Return the [X, Y] coordinate for the center point of the cell that contains the specified text.  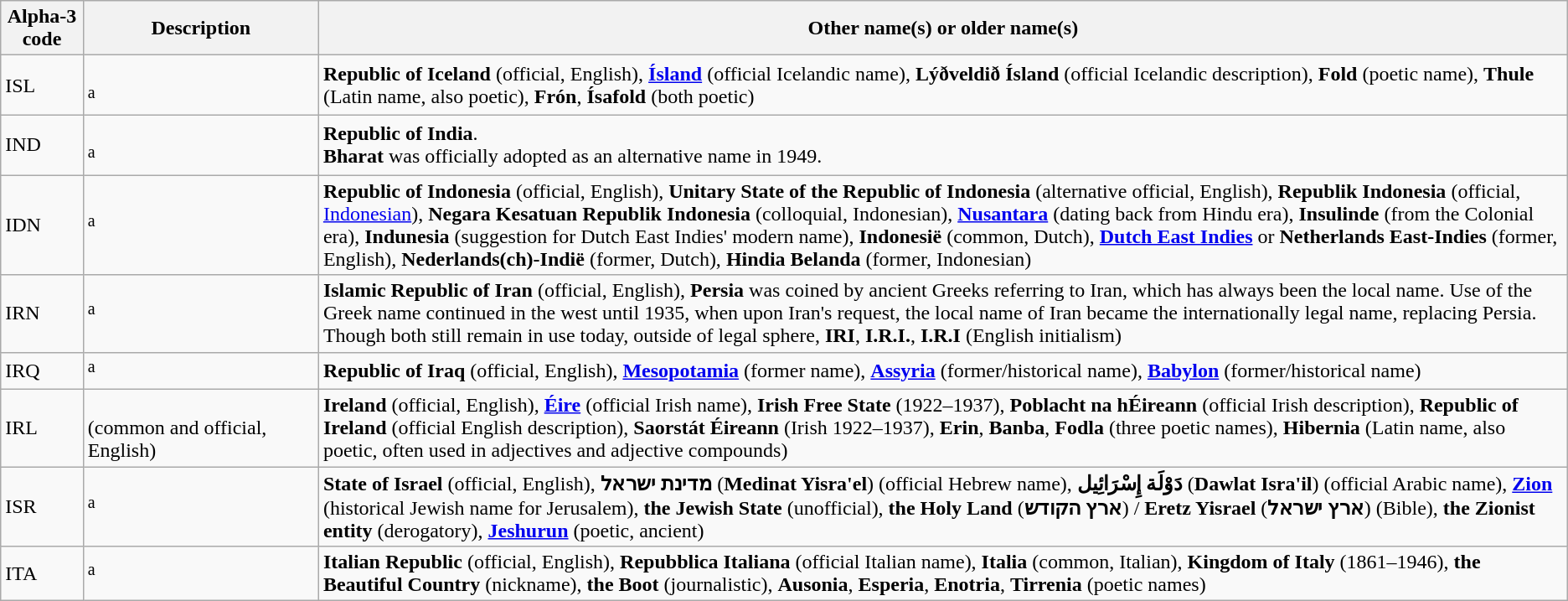
IRQ [42, 370]
ISR [42, 506]
Republic of Iraq (official, English), Mesopotamia (former name), Assyria (former/historical name), Babylon (former/historical name) [943, 370]
IND [42, 145]
Republic of India. Bharat was officially adopted as an alternative name in 1949. [943, 145]
Other name(s) or older name(s) [943, 28]
Alpha-3 code [42, 28]
IRL [42, 428]
IRN [42, 313]
ITA [42, 573]
(common and official, English) [201, 428]
Description [201, 28]
ISL [42, 85]
IDN [42, 225]
